Return the [X, Y] coordinate for the center point of the cell that contains the specified text.  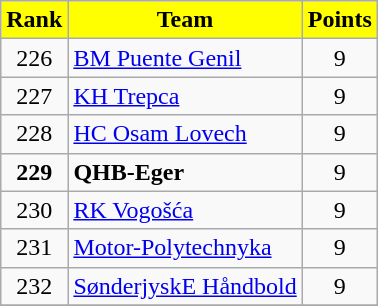
230 [34, 210]
BM Puente Genil [185, 58]
QHB-Eger [185, 172]
HC Osam Lovech [185, 134]
227 [34, 96]
229 [34, 172]
228 [34, 134]
Points [340, 20]
Team [185, 20]
KH Trepca [185, 96]
231 [34, 248]
232 [34, 286]
SønderjyskE Håndbold [185, 286]
226 [34, 58]
Motor-Polytechnyka [185, 248]
Rank [34, 20]
RK Vogošća [185, 210]
